Find where the given text appears and provide that cell's center as (X, Y) coordinate. 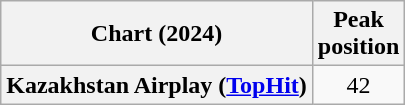
Kazakhstan Airplay (TopHit) (157, 85)
42 (358, 85)
Chart (2024) (157, 34)
Peakposition (358, 34)
